Search for the cell housing the specified text and yield its [X, Y] center coordinate. 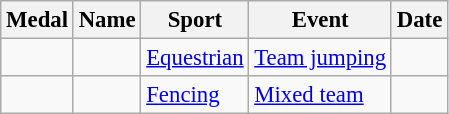
Equestrian [195, 58]
Name [107, 20]
Date [419, 20]
Sport [195, 20]
Event [320, 20]
Team jumping [320, 58]
Medal [38, 20]
Fencing [195, 95]
Mixed team [320, 95]
